Detect which cell encompasses the target text, then output its (x, y) center coordinate. 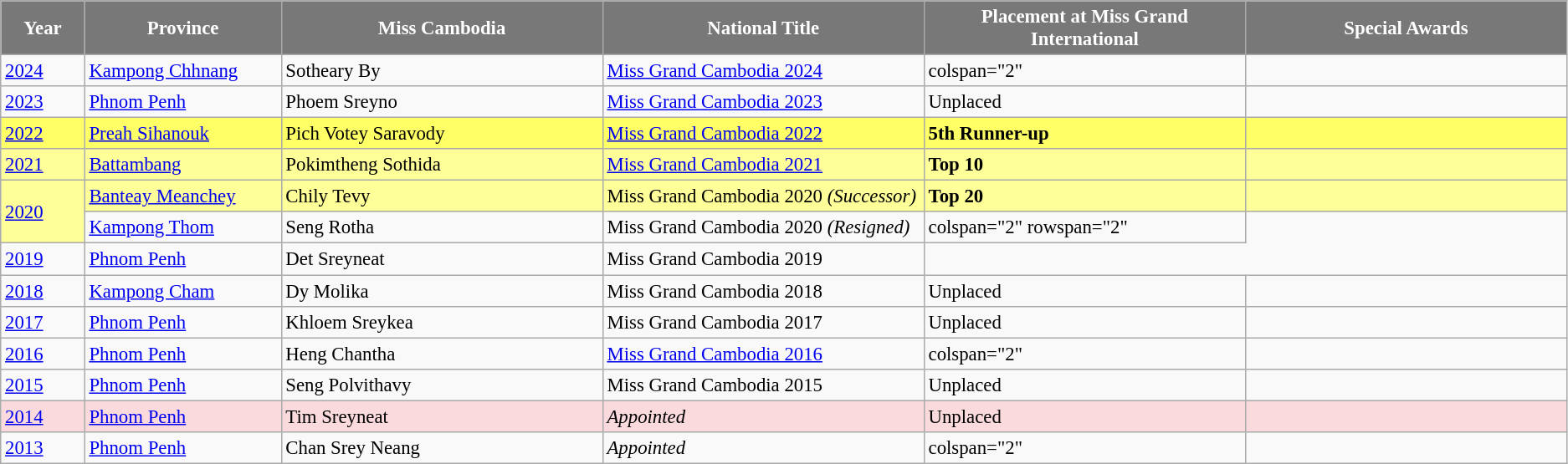
2017 (43, 322)
Special Awards (1406, 28)
Miss Grand Cambodia 2016 (763, 354)
2015 (43, 385)
Top 10 (1084, 165)
Heng Chantha (442, 354)
2021 (43, 165)
Phoem Sreyno (442, 102)
5th Runner-up (1084, 134)
Miss Grand Cambodia 2023 (763, 102)
Preah Sihanouk (182, 134)
Tim Sreyneat (442, 416)
Kampong Cham (182, 291)
Seng Rotha (442, 228)
2018 (43, 291)
Miss Grand Cambodia 2017 (763, 322)
2019 (43, 259)
2020 (43, 212)
National Title (763, 28)
Miss Grand Cambodia 2020 (Resigned) (763, 228)
Miss Grand Cambodia 2021 (763, 165)
Chan Srey Neang (442, 448)
Miss Cambodia (442, 28)
Miss Grand Cambodia 2015 (763, 385)
2016 (43, 354)
Khloem Sreykea (442, 322)
Top 20 (1084, 196)
Sotheary By (442, 71)
Miss Grand Cambodia 2024 (763, 71)
2014 (43, 416)
2022 (43, 134)
2013 (43, 448)
Placement at Miss Grand International (1084, 28)
Battambang (182, 165)
Det Sreyneat (442, 259)
Miss Grand Cambodia 2022 (763, 134)
2024 (43, 71)
colspan="2" rowspan="2" (1084, 228)
Pich Votey Saravody (442, 134)
Seng Polvithavy (442, 385)
Year (43, 28)
Miss Grand Cambodia 2020 (Successor) (763, 196)
Chily Tevy (442, 196)
Miss Grand Cambodia 2018 (763, 291)
Kampong Thom (182, 228)
2023 (43, 102)
Dy Molika (442, 291)
Province (182, 28)
Banteay Meanchey (182, 196)
Miss Grand Cambodia 2019 (763, 259)
Pokimtheng Sothida (442, 165)
Kampong Chhnang (182, 71)
